From the cell containing the given text, extract its center point as (x, y) coordinate. 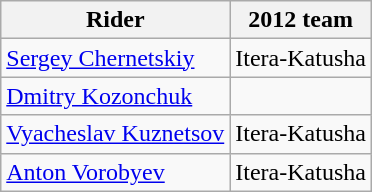
Sergey Chernetskiy (116, 58)
Anton Vorobyev (116, 172)
Vyacheslav Kuznetsov (116, 134)
Dmitry Kozonchuk (116, 96)
2012 team (301, 20)
Rider (116, 20)
